Return (X, Y) of the center of cell containing provided text 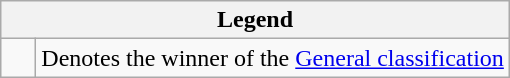
Legend (256, 20)
Denotes the winner of the General classification (273, 58)
